For the text-containing cell, return its midpoint in [X, Y] coordinate format. 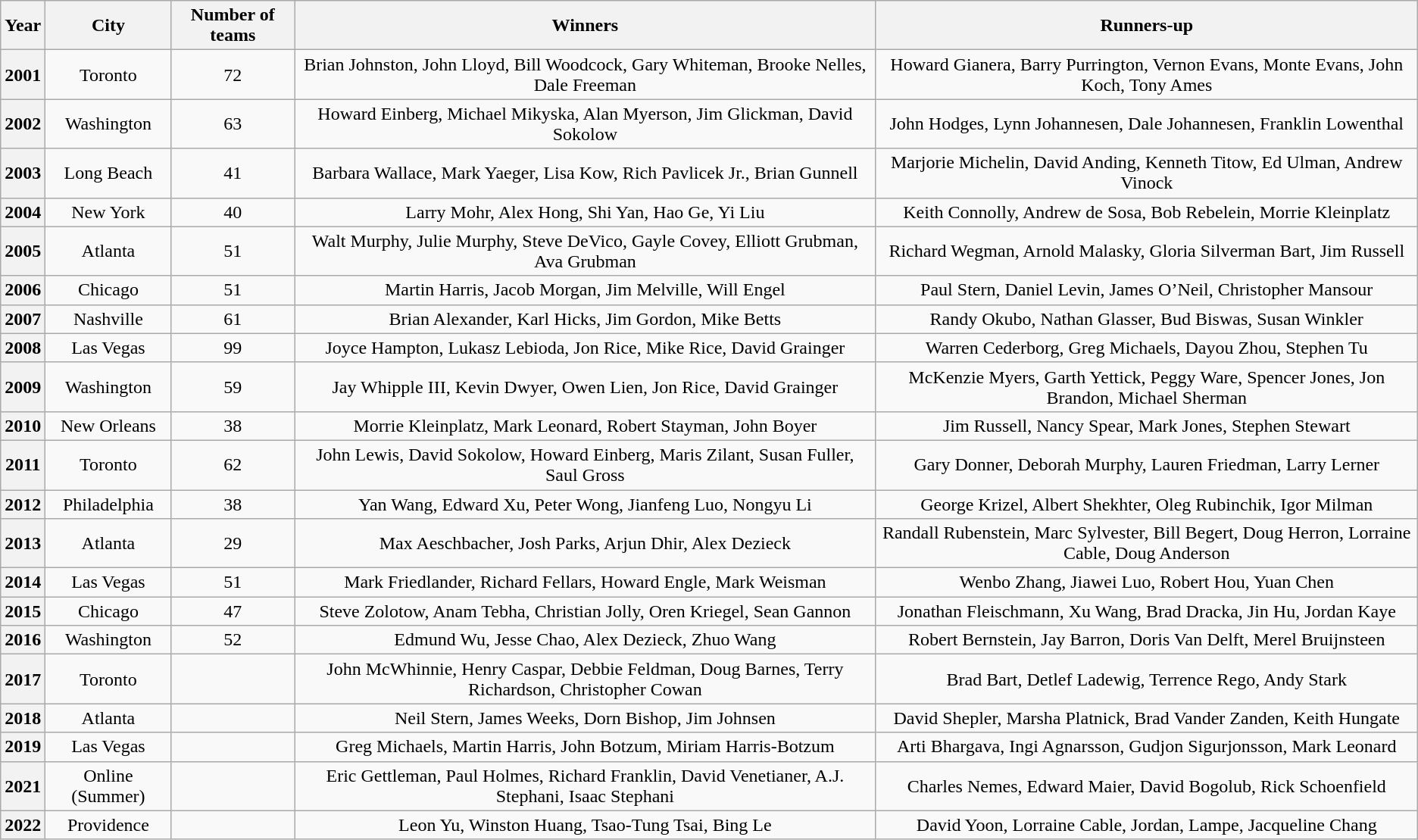
2008 [23, 348]
Neil Stern, James Weeks, Dorn Bishop, Jim Johnsen [585, 718]
2021 [23, 786]
Mark Friedlander, Richard Fellars, Howard Engle, Mark Weisman [585, 582]
2007 [23, 319]
2017 [23, 679]
Online (Summer) [108, 786]
Leon Yu, Winston Huang, Tsao-Tung Tsai, Bing Le [585, 825]
Nashville [108, 319]
Randy Okubo, Nathan Glasser, Bud Biswas, Susan Winkler [1147, 319]
Steve Zolotow, Anam Tebha, Christian Jolly, Oren Kriegel, Sean Gannon [585, 611]
Brian Johnston, John Lloyd, Bill Woodcock, Gary Whiteman, Brooke Nelles, Dale Freeman [585, 74]
Long Beach [108, 173]
Eric Gettleman, Paul Holmes, Richard Franklin, David Venetianer, A.J. Stephani, Isaac Stephani [585, 786]
Paul Stern, Daniel Levin, James O’Neil, Christopher Mansour [1147, 290]
59 [233, 386]
Brian Alexander, Karl Hicks, Jim Gordon, Mike Betts [585, 319]
40 [233, 212]
Barbara Wallace, Mark Yaeger, Lisa Kow, Rich Pavlicek Jr., Brian Gunnell [585, 173]
Philadelphia [108, 504]
John Lewis, David Sokolow, Howard Einberg, Maris Zilant, Susan Fuller, Saul Gross [585, 465]
2006 [23, 290]
Number of teams [233, 26]
David Shepler, Marsha Platnick, Brad Vander Zanden, Keith Hungate [1147, 718]
2010 [23, 426]
Gary Donner, Deborah Murphy, Lauren Friedman, Larry Lerner [1147, 465]
Randall Rubenstein, Marc Sylvester, Bill Begert, Doug Herron, Lorraine Cable, Doug Anderson [1147, 544]
David Yoon, Lorraine Cable, Jordan, Lampe, Jacqueline Chang [1147, 825]
2014 [23, 582]
Warren Cederborg, Greg Michaels, Dayou Zhou, Stephen Tu [1147, 348]
George Krizel, Albert Shekhter, Oleg Rubinchik, Igor Milman [1147, 504]
Yan Wang, Edward Xu, Peter Wong, Jianfeng Luo, Nongyu Li [585, 504]
Marjorie Michelin, David Anding, Kenneth Titow, Ed Ulman, Andrew Vinock [1147, 173]
72 [233, 74]
Arti Bhargava, Ingi Agnarsson, Gudjon Sigurjonsson, Mark Leonard [1147, 747]
Providence [108, 825]
New York [108, 212]
Winners [585, 26]
Runners-up [1147, 26]
41 [233, 173]
Max Aeschbacher, Josh Parks, Arjun Dhir, Alex Dezieck [585, 544]
52 [233, 640]
John Hodges, Lynn Johannesen, Dale Johannesen, Franklin Lowenthal [1147, 124]
99 [233, 348]
Greg Michaels, Martin Harris, John Botzum, Miriam Harris-Botzum [585, 747]
2022 [23, 825]
2015 [23, 611]
Wenbo Zhang, Jiawei Luo, Robert Hou, Yuan Chen [1147, 582]
2016 [23, 640]
29 [233, 544]
47 [233, 611]
Charles Nemes, Edward Maier, David Bogolub, Rick Schoenfield [1147, 786]
Robert Bernstein, Jay Barron, Doris Van Delft, Merel Bruijnsteen [1147, 640]
Edmund Wu, Jesse Chao, Alex Dezieck, Zhuo Wang [585, 640]
2011 [23, 465]
2002 [23, 124]
Keith Connolly, Andrew de Sosa, Bob Rebelein, Morrie Kleinplatz [1147, 212]
McKenzie Myers, Garth Yettick, Peggy Ware, Spencer Jones, Jon Brandon, Michael Sherman [1147, 386]
2012 [23, 504]
Walt Murphy, Julie Murphy, Steve DeVico, Gayle Covey, Elliott Grubman, Ava Grubman [585, 251]
2013 [23, 544]
John McWhinnie, Henry Caspar, Debbie Feldman, Doug Barnes, Terry Richardson, Christopher Cowan [585, 679]
Morrie Kleinplatz, Mark Leonard, Robert Stayman, John Boyer [585, 426]
2019 [23, 747]
Year [23, 26]
2005 [23, 251]
Jim Russell, Nancy Spear, Mark Jones, Stephen Stewart [1147, 426]
Joyce Hampton, Lukasz Lebioda, Jon Rice, Mike Rice, David Grainger [585, 348]
62 [233, 465]
Jay Whipple III, Kevin Dwyer, Owen Lien, Jon Rice, David Grainger [585, 386]
2018 [23, 718]
Howard Gianera, Barry Purrington, Vernon Evans, Monte Evans, John Koch, Tony Ames [1147, 74]
2009 [23, 386]
Brad Bart, Detlef Ladewig, Terrence Rego, Andy Stark [1147, 679]
2004 [23, 212]
Jonathan Fleischmann, Xu Wang, Brad Dracka, Jin Hu, Jordan Kaye [1147, 611]
Larry Mohr, Alex Hong, Shi Yan, Hao Ge, Yi Liu [585, 212]
Howard Einberg, Michael Mikyska, Alan Myerson, Jim Glickman, David Sokolow [585, 124]
Richard Wegman, Arnold Malasky, Gloria Silverman Bart, Jim Russell [1147, 251]
New Orleans [108, 426]
2001 [23, 74]
63 [233, 124]
Martin Harris, Jacob Morgan, Jim Melville, Will Engel [585, 290]
61 [233, 319]
City [108, 26]
2003 [23, 173]
